Return [x, y] of the center of cell containing provided text 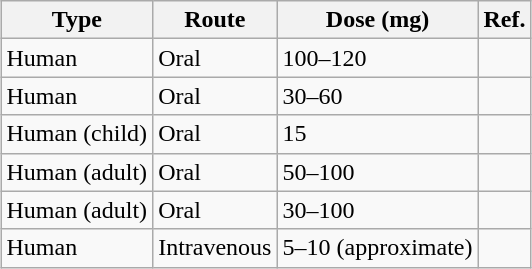
5–10 (approximate) [378, 248]
Ref. [504, 20]
30–100 [378, 210]
100–120 [378, 58]
30–60 [378, 96]
Human (child) [77, 134]
Route [215, 20]
50–100 [378, 172]
Dose (mg) [378, 20]
15 [378, 134]
Type [77, 20]
Intravenous [215, 248]
